For the text-containing cell, return its midpoint in (x, y) coordinate format. 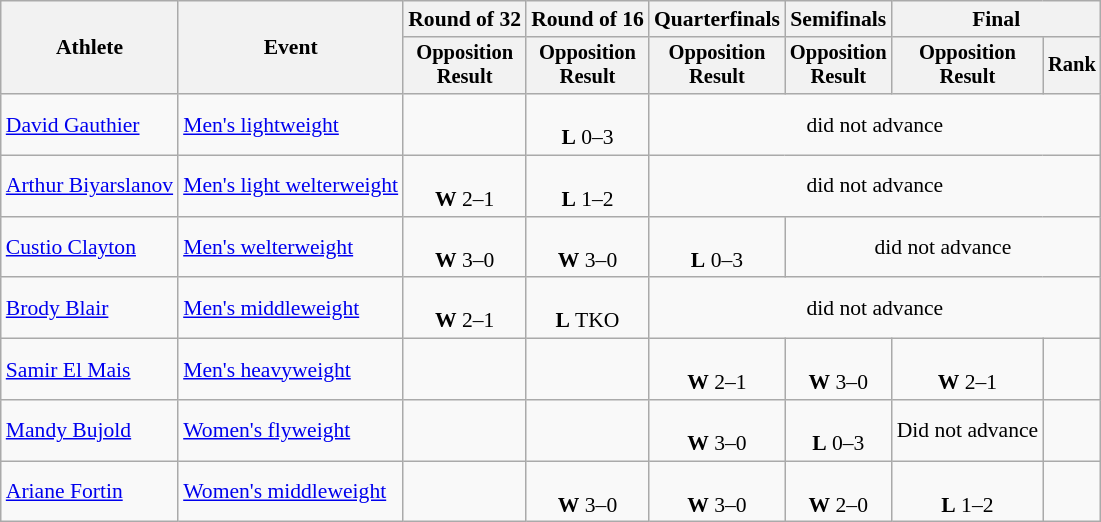
Mandy Bujold (90, 430)
Round of 16 (588, 19)
Athlete (90, 48)
Samir El Mais (90, 370)
L TKO (588, 308)
Men's middleweight (290, 308)
David Gauthier (90, 124)
Round of 32 (464, 19)
Semifinals (838, 19)
Men's heavyweight (290, 370)
Men's lightweight (290, 124)
Brody Blair (90, 308)
Men's welterweight (290, 248)
Did not advance (968, 430)
Ariane Fortin (90, 492)
Quarterfinals (717, 19)
Men's light welterweight (290, 186)
Rank (1072, 66)
W 2–0 (838, 492)
Women's middleweight (290, 492)
Women's flyweight (290, 430)
Final (996, 19)
Arthur Biyarslanov (90, 186)
Event (290, 48)
Custio Clayton (90, 248)
